Pinpoint the cell where the given text exists, returning its [X, Y] midpoint coordinate. 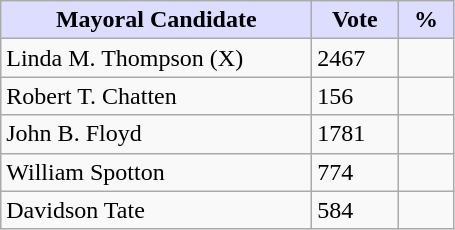
Davidson Tate [156, 210]
William Spotton [156, 172]
% [426, 20]
Vote [355, 20]
Robert T. Chatten [156, 96]
774 [355, 172]
Linda M. Thompson (X) [156, 58]
1781 [355, 134]
584 [355, 210]
John B. Floyd [156, 134]
156 [355, 96]
Mayoral Candidate [156, 20]
2467 [355, 58]
